For the text-containing cell, return its midpoint in [X, Y] coordinate format. 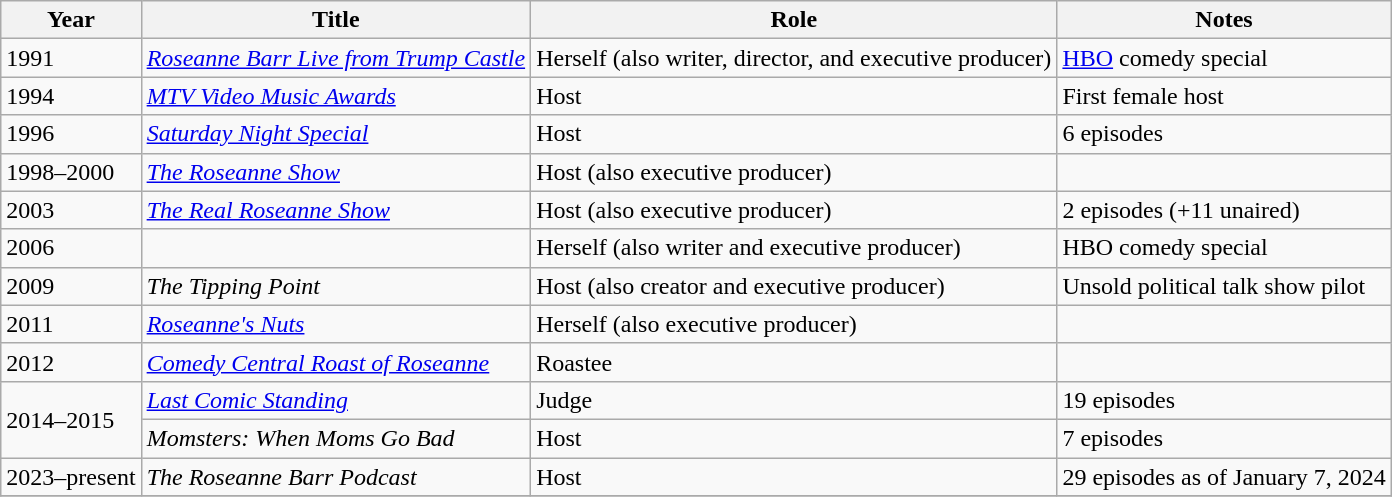
The Roseanne Barr Podcast [336, 477]
Host (also creator and executive producer) [794, 286]
Year [71, 20]
2003 [71, 210]
1991 [71, 58]
MTV Video Music Awards [336, 96]
Momsters: When Moms Go Bad [336, 438]
Roseanne Barr Live from Trump Castle [336, 58]
Role [794, 20]
Herself (also executive producer) [794, 324]
1998–2000 [71, 172]
Notes [1224, 20]
Unsold political talk show pilot [1224, 286]
2 episodes (+11 unaired) [1224, 210]
29 episodes as of January 7, 2024 [1224, 477]
2014–2015 [71, 419]
First female host [1224, 96]
2012 [71, 362]
19 episodes [1224, 400]
Roseanne's Nuts [336, 324]
1994 [71, 96]
2009 [71, 286]
Saturday Night Special [336, 134]
7 episodes [1224, 438]
Title [336, 20]
2023–present [71, 477]
6 episodes [1224, 134]
The Real Roseanne Show [336, 210]
Judge [794, 400]
Roastee [794, 362]
2006 [71, 248]
Herself (also writer, director, and executive producer) [794, 58]
Last Comic Standing [336, 400]
2011 [71, 324]
The Roseanne Show [336, 172]
1996 [71, 134]
Comedy Central Roast of Roseanne [336, 362]
The Tipping Point [336, 286]
Herself (also writer and executive producer) [794, 248]
